Extract the (x, y) coordinate from the center of the cell holding the provided text.  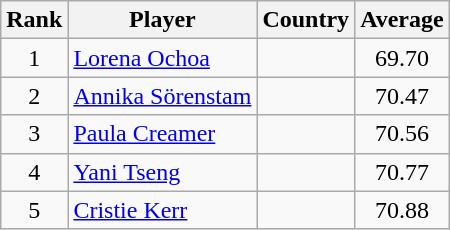
Player (162, 20)
Paula Creamer (162, 134)
Average (402, 20)
5 (34, 210)
Country (306, 20)
1 (34, 58)
3 (34, 134)
70.47 (402, 96)
4 (34, 172)
70.56 (402, 134)
Rank (34, 20)
70.77 (402, 172)
Annika Sörenstam (162, 96)
70.88 (402, 210)
Yani Tseng (162, 172)
69.70 (402, 58)
Cristie Kerr (162, 210)
2 (34, 96)
Lorena Ochoa (162, 58)
